Find where the given text appears and provide that cell's center as (x, y) coordinate. 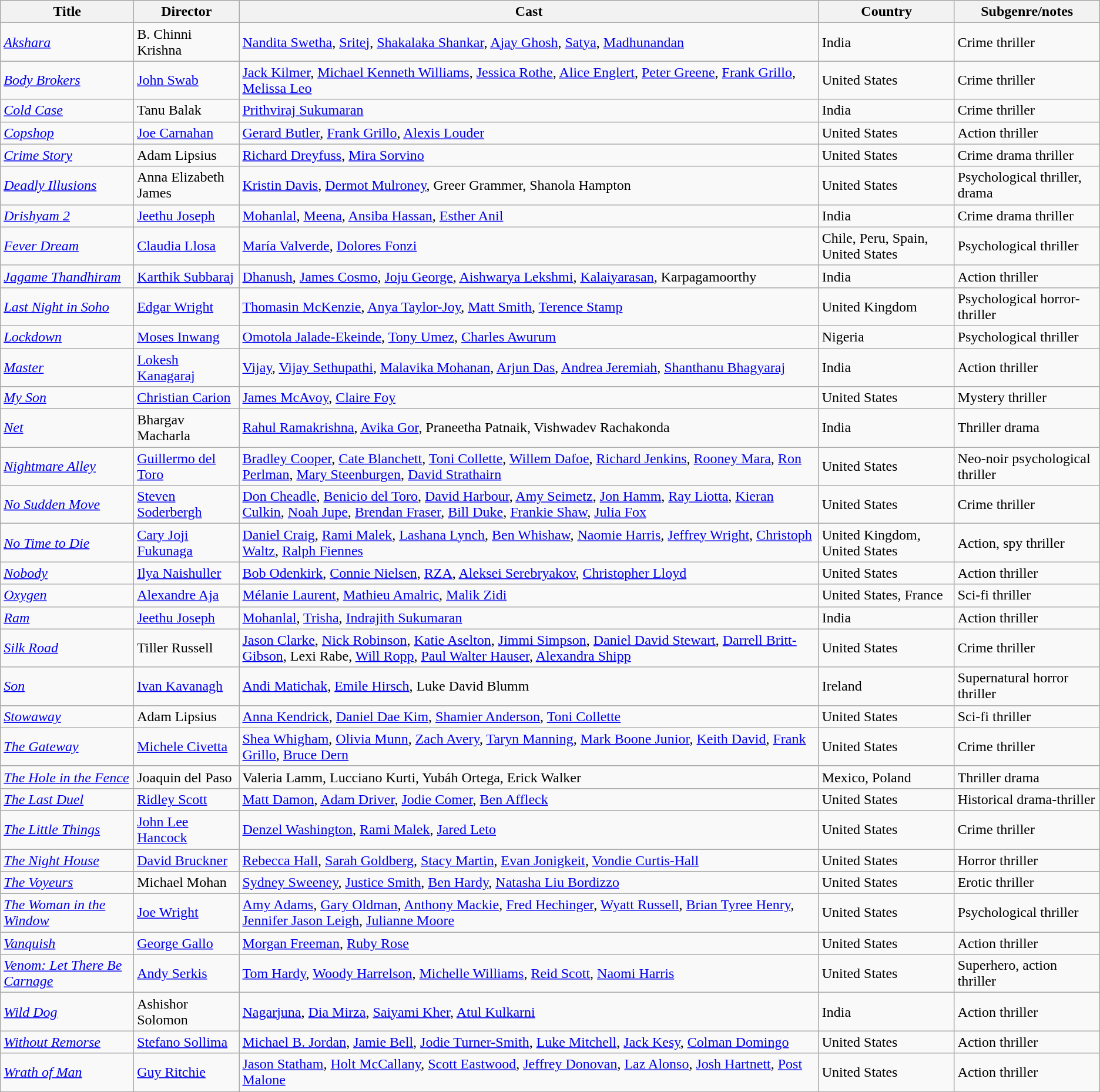
Copshop (67, 133)
Morgan Freeman, Ruby Rose (529, 943)
Cast (529, 12)
No Time to Die (67, 543)
Anna Elizabeth James (187, 186)
Mohanlal, Trisha, Indrajith Sukumaran (529, 618)
Thomasin McKenzie, Anya Taylor-Joy, Matt Smith, Terence Stamp (529, 307)
Mélanie Laurent, Mathieu Amalric, Malik Zidi (529, 595)
No Sudden Move (67, 504)
Last Night in Soho (67, 307)
John Swab (187, 80)
The Night House (67, 860)
Supernatural horror thriller (1027, 686)
Venom: Let There Be Carnage (67, 973)
United States, France (886, 595)
Stowaway (67, 716)
The Last Duel (67, 799)
Cary Joji Fukunaga (187, 543)
Gerard Butler, Frank Grillo, Alexis Louder (529, 133)
Stefano Sollima (187, 1042)
Bradley Cooper, Cate Blanchett, Toni Collette, Willem Dafoe, Richard Jenkins, Rooney Mara, Ron Perlman, Mary Steenburgen, David Strathairn (529, 467)
George Gallo (187, 943)
Daniel Craig, Rami Malek, Lashana Lynch, Ben Whishaw, Naomie Harris, Jeffrey Wright, Christoph Waltz, Ralph Fiennes (529, 543)
Bhargav Macharla (187, 428)
Valeria Lamm, Lucciano Kurti, Yubáh Ortega, Erick Walker (529, 777)
Richard Dreyfuss, Mira Sorvino (529, 155)
Mystery thriller (1027, 398)
My Son (67, 398)
Michael B. Jordan, Jamie Bell, Jodie Turner-Smith, Luke Mitchell, Jack Kesy, Colman Domingo (529, 1042)
Chile, Peru, Spain, United States (886, 246)
Nigeria (886, 337)
James McAvoy, Claire Foy (529, 398)
David Bruckner (187, 860)
Oxygen (67, 595)
Master (67, 367)
Rebecca Hall, Sarah Goldberg, Stacy Martin, Evan Jonigkeit, Vondie Curtis-Hall (529, 860)
Superhero, action thriller (1027, 973)
Tiller Russell (187, 648)
Karthik Subbaraj (187, 276)
Director (187, 12)
John Lee Hancock (187, 830)
Lockdown (67, 337)
The Woman in the Window (67, 913)
Vanquish (67, 943)
Sydney Sweeney, Justice Smith, Ben Hardy, Natasha Liu Bordizzo (529, 883)
Michael Mohan (187, 883)
United Kingdom (886, 307)
Action, spy thriller (1027, 543)
Cold Case (67, 110)
Ashishor Solomon (187, 1012)
Lokesh Kanagaraj (187, 367)
Net (67, 428)
Denzel Washington, Rami Malek, Jared Leto (529, 830)
Prithviraj Sukumaran (529, 110)
Nobody (67, 573)
Horror thriller (1027, 860)
Omotola Jalade-Ekeinde, Tony Umez, Charles Awurum (529, 337)
Fever Dream (67, 246)
Michele Civetta (187, 746)
Anna Kendrick, Daniel Dae Kim, Shamier Anderson, Toni Collette (529, 716)
Wild Dog (67, 1012)
Ilya Naishuller (187, 573)
Shea Whigham, Olivia Munn, Zach Avery, Taryn Manning, Mark Boone Junior, Keith David, Frank Grillo, Bruce Dern (529, 746)
Edgar Wright (187, 307)
Joe Carnahan (187, 133)
Nightmare Alley (67, 467)
B. Chinni Krishna (187, 42)
Erotic thriller (1027, 883)
Ridley Scott (187, 799)
Nandita Swetha, Sritej, Shakalaka Shankar, Ajay Ghosh, Satya, Madhunandan (529, 42)
The Little Things (67, 830)
Claudia Llosa (187, 246)
Ram (67, 618)
Neo-noir psychological thriller (1027, 467)
Kristin Davis, Dermot Mulroney, Greer Grammer, Shanola Hampton (529, 186)
Guillermo del Toro (187, 467)
Body Brokers (67, 80)
Christian Carion (187, 398)
Ireland (886, 686)
Guy Ritchie (187, 1072)
Mexico, Poland (886, 777)
Alexandre Aja (187, 595)
Crime Story (67, 155)
Ivan Kavanagh (187, 686)
Jack Kilmer, Michael Kenneth Williams, Jessica Rothe, Alice Englert, Peter Greene, Frank Grillo, Melissa Leo (529, 80)
Psychological thriller, drama (1027, 186)
Drishyam 2 (67, 216)
Andy Serkis (187, 973)
Steven Soderbergh (187, 504)
Mohanlal, Meena, Ansiba Hassan, Esther Anil (529, 216)
Joe Wright (187, 913)
Andi Matichak, Emile Hirsch, Luke David Blumm (529, 686)
Wrath of Man (67, 1072)
Without Remorse (67, 1042)
The Voyeurs (67, 883)
Jagame Thandhiram (67, 276)
Jason Statham, Holt McCallany, Scott Eastwood, Jeffrey Donovan, Laz Alonso, Josh Hartnett, Post Malone (529, 1072)
Amy Adams, Gary Oldman, Anthony Mackie, Fred Hechinger, Wyatt Russell, Brian Tyree Henry, Jennifer Jason Leigh, Julianne Moore (529, 913)
Tom Hardy, Woody Harrelson, Michelle Williams, Reid Scott, Naomi Harris (529, 973)
Matt Damon, Adam Driver, Jodie Comer, Ben Affleck (529, 799)
María Valverde, Dolores Fonzi (529, 246)
Joaquin del Paso (187, 777)
Vijay, Vijay Sethupathi, Malavika Mohanan, Arjun Das, Andrea Jeremiah, Shanthanu Bhagyaraj (529, 367)
Historical drama-thriller (1027, 799)
Silk Road (67, 648)
Akshara (67, 42)
Psychological horror-thriller (1027, 307)
Subgenre/notes (1027, 12)
Tanu Balak (187, 110)
Rahul Ramakrishna, Avika Gor, Praneetha Patnaik, Vishwadev Rachakonda (529, 428)
The Gateway (67, 746)
Deadly Illusions (67, 186)
Son (67, 686)
United Kingdom, United States (886, 543)
Dhanush, James Cosmo, Joju George, Aishwarya Lekshmi, Kalaiyarasan, Karpagamoorthy (529, 276)
Moses Inwang (187, 337)
Bob Odenkirk, Connie Nielsen, RZA, Aleksei Serebryakov, Christopher Lloyd (529, 573)
Country (886, 12)
The Hole in the Fence (67, 777)
Title (67, 12)
Nagarjuna, Dia Mirza, Saiyami Kher, Atul Kulkarni (529, 1012)
